Search for the cell housing the specified text and yield its [X, Y] center coordinate. 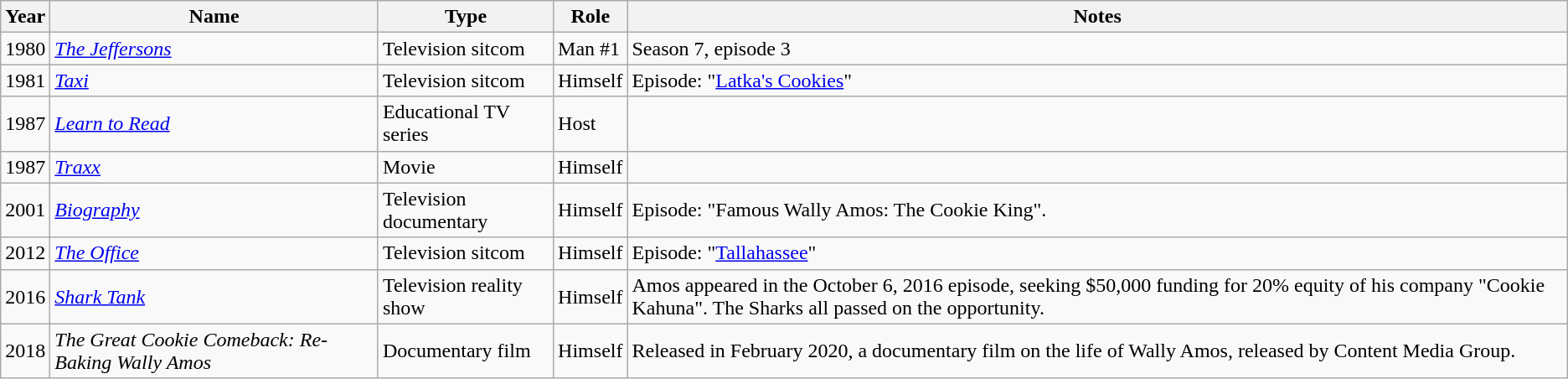
2018 [25, 350]
Season 7, episode 3 [1097, 49]
2001 [25, 210]
Type [466, 17]
Traxx [214, 167]
Host [591, 124]
Year [25, 17]
1981 [25, 80]
Episode: "Tallahassee" [1097, 253]
1980 [25, 49]
Taxi [214, 80]
The Office [214, 253]
Notes [1097, 17]
Documentary film [466, 350]
Biography [214, 210]
Educational TV series [466, 124]
Television reality show [466, 297]
Released in February 2020, a documentary film on the life of Wally Amos, released by Content Media Group. [1097, 350]
Shark Tank [214, 297]
Learn to Read [214, 124]
Episode: "Famous Wally Amos: The Cookie King". [1097, 210]
Man #1 [591, 49]
2012 [25, 253]
Role [591, 17]
Movie [466, 167]
2016 [25, 297]
The Great Cookie Comeback: Re-Baking Wally Amos [214, 350]
The Jeffersons [214, 49]
Television documentary [466, 210]
Episode: "Latka's Cookies" [1097, 80]
Name [214, 17]
